Determine the (X, Y) coordinate at the center of the cell enclosing the given text.  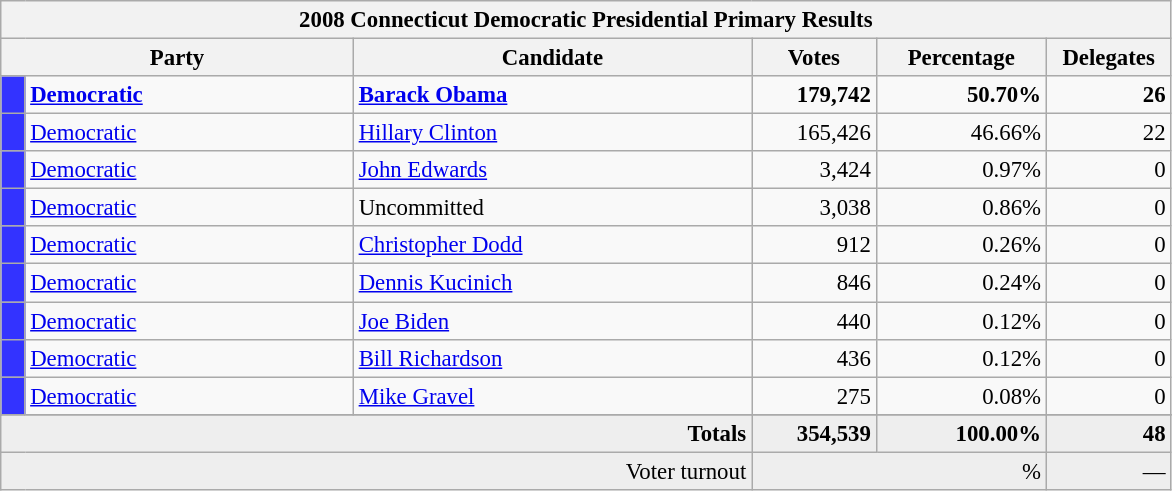
50.70% (961, 95)
440 (814, 321)
436 (814, 358)
179,742 (814, 95)
Candidate (552, 58)
Voter turnout (376, 471)
Votes (814, 58)
48 (1108, 433)
Barack Obama (552, 95)
— (1108, 471)
% (900, 471)
3,038 (814, 208)
0.26% (961, 245)
John Edwards (552, 170)
3,424 (814, 170)
26 (1108, 95)
2008 Connecticut Democratic Presidential Primary Results (586, 20)
Joe Biden (552, 321)
Bill Richardson (552, 358)
275 (814, 396)
165,426 (814, 133)
0.24% (961, 283)
0.08% (961, 396)
Percentage (961, 58)
100.00% (961, 433)
Delegates (1108, 58)
46.66% (961, 133)
22 (1108, 133)
Totals (376, 433)
Dennis Kucinich (552, 283)
Party (178, 58)
Hillary Clinton (552, 133)
Mike Gravel (552, 396)
Christopher Dodd (552, 245)
0.86% (961, 208)
Uncommitted (552, 208)
354,539 (814, 433)
846 (814, 283)
0.97% (961, 170)
912 (814, 245)
